Find where the given text appears and provide that cell's center as (x, y) coordinate. 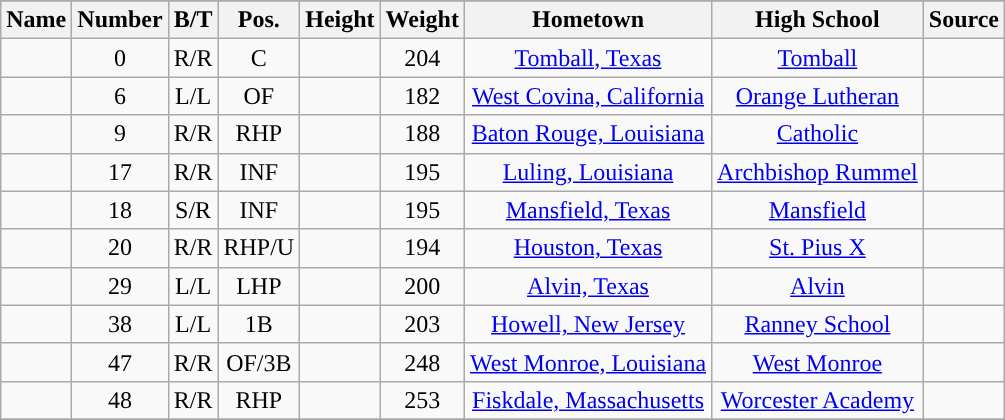
C (259, 58)
Source (964, 20)
Weight (422, 20)
9 (120, 134)
Alvin, Texas (588, 286)
West Monroe (818, 362)
B/T (193, 20)
RHP/U (259, 248)
194 (422, 248)
Howell, New Jersey (588, 324)
OF (259, 96)
203 (422, 324)
18 (120, 210)
0 (120, 58)
Hometown (588, 20)
248 (422, 362)
204 (422, 58)
188 (422, 134)
Archbishop Rummel (818, 172)
Houston, Texas (588, 248)
Alvin (818, 286)
LHP (259, 286)
Tomball, Texas (588, 58)
OF/3B (259, 362)
200 (422, 286)
Height (340, 20)
Number (120, 20)
Name (36, 20)
38 (120, 324)
West Covina, California (588, 96)
6 (120, 96)
47 (120, 362)
Baton Rouge, Louisiana (588, 134)
West Monroe, Louisiana (588, 362)
Fiskdale, Massachusetts (588, 400)
Mansfield, Texas (588, 210)
Orange Lutheran (818, 96)
17 (120, 172)
Catholic (818, 134)
Pos. (259, 20)
St. Pius X (818, 248)
Mansfield (818, 210)
1B (259, 324)
Tomball (818, 58)
20 (120, 248)
182 (422, 96)
S/R (193, 210)
Ranney School (818, 324)
Worcester Academy (818, 400)
48 (120, 400)
29 (120, 286)
High School (818, 20)
Luling, Louisiana (588, 172)
253 (422, 400)
